Locate the cell with the specified text and output its (x, y) center coordinate. 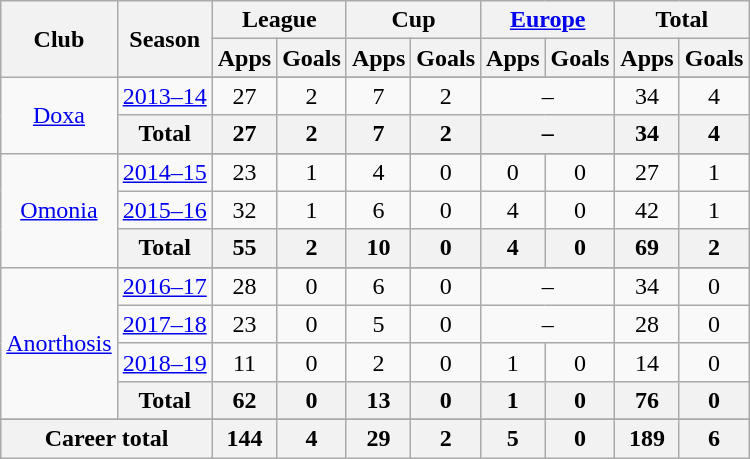
69 (647, 248)
2013–14 (164, 96)
Season (164, 39)
Cup (413, 20)
13 (378, 400)
2016–17 (164, 286)
189 (647, 438)
2018–19 (164, 362)
76 (647, 400)
144 (244, 438)
62 (244, 400)
55 (244, 248)
Doxa (59, 115)
42 (647, 210)
14 (647, 362)
Anorthosis (59, 343)
2015–16 (164, 210)
11 (244, 362)
2014–15 (164, 172)
Career total (106, 438)
29 (378, 438)
Club (59, 39)
10 (378, 248)
Omonia (59, 210)
2017–18 (164, 324)
League (279, 20)
Europe (548, 20)
32 (244, 210)
